Scan for the cell matching the given text and deliver its [X, Y] coordinate at center. 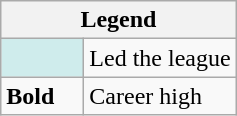
Bold [42, 96]
Led the league [160, 58]
Career high [160, 96]
Legend [118, 20]
